For the text-containing cell, return its midpoint in [X, Y] coordinate format. 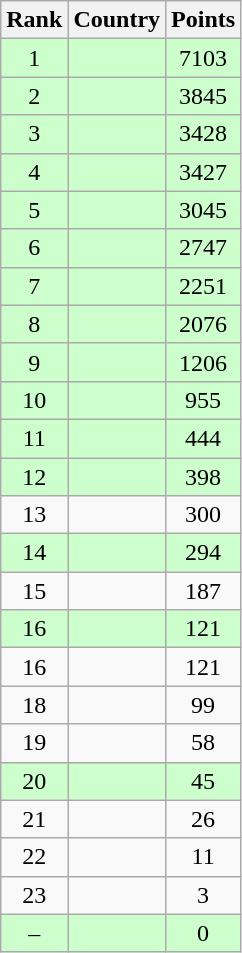
99 [204, 705]
2076 [204, 324]
398 [204, 477]
444 [204, 438]
12 [34, 477]
7103 [204, 58]
5 [34, 210]
7 [34, 286]
Rank [34, 20]
2251 [204, 286]
18 [34, 705]
– [34, 933]
26 [204, 819]
4 [34, 172]
955 [204, 400]
13 [34, 515]
3427 [204, 172]
3045 [204, 210]
23 [34, 895]
1206 [204, 362]
9 [34, 362]
1 [34, 58]
Points [204, 20]
45 [204, 781]
6 [34, 248]
300 [204, 515]
2747 [204, 248]
14 [34, 553]
22 [34, 857]
3428 [204, 134]
2 [34, 96]
21 [34, 819]
Country [117, 20]
10 [34, 400]
8 [34, 324]
3845 [204, 96]
0 [204, 933]
294 [204, 553]
58 [204, 743]
15 [34, 591]
187 [204, 591]
20 [34, 781]
19 [34, 743]
